From the cell containing the given text, extract its center point as (x, y) coordinate. 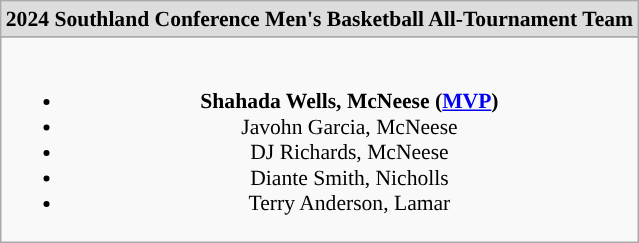
2024 Southland Conference Men's Basketball All-Tournament Team (320, 19)
Shahada Wells, McNeese (MVP)Javohn Garcia, McNeeseDJ Richards, McNeeseDiante Smith, NichollsTerry Anderson, Lamar (320, 140)
